Output the (x, y) coordinate of the center of the cell containing the given text.  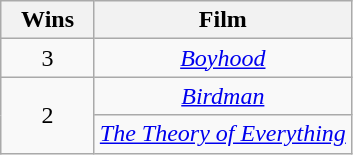
Film (222, 20)
2 (48, 115)
Birdman (222, 96)
The Theory of Everything (222, 134)
Wins (48, 20)
Boyhood (222, 58)
3 (48, 58)
